For the text-containing cell, return its midpoint in [x, y] coordinate format. 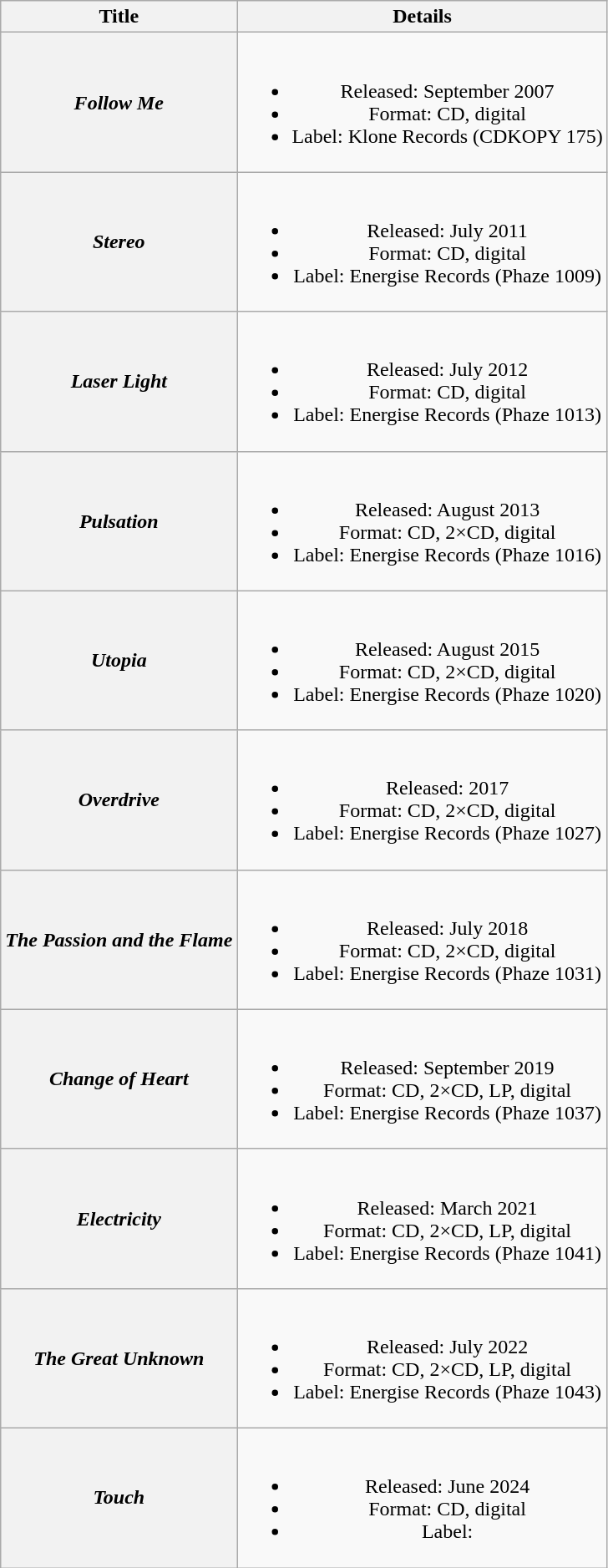
Released: July 2018Format: CD, 2×CD, digitalLabel: Energise Records (Phaze 1031) [423, 939]
Touch [119, 1497]
Released: March 2021Format: CD, 2×CD, LP, digitalLabel: Energise Records (Phaze 1041) [423, 1218]
Released: September 2019Format: CD, 2×CD, LP, digitalLabel: Energise Records (Phaze 1037) [423, 1079]
Released: June 2024Format: CD, digitalLabel: [423, 1497]
Utopia [119, 660]
Title [119, 17]
The Passion and the Flame [119, 939]
Released: August 2013Format: CD, 2×CD, digitalLabel: Energise Records (Phaze 1016) [423, 521]
Released: August 2015Format: CD, 2×CD, digitalLabel: Energise Records (Phaze 1020) [423, 660]
Stereo [119, 242]
Follow Me [119, 102]
Overdrive [119, 800]
Laser Light [119, 381]
Released: September 2007Format: CD, digitalLabel: Klone Records (CDKOPY 175) [423, 102]
Electricity [119, 1218]
The Great Unknown [119, 1358]
Change of Heart [119, 1079]
Released: July 2012Format: CD, digitalLabel: Energise Records (Phaze 1013) [423, 381]
Pulsation [119, 521]
Released: 2017Format: CD, 2×CD, digitalLabel: Energise Records (Phaze 1027) [423, 800]
Details [423, 17]
Released: July 2011Format: CD, digitalLabel: Energise Records (Phaze 1009) [423, 242]
Released: July 2022Format: CD, 2×CD, LP, digitalLabel: Energise Records (Phaze 1043) [423, 1358]
